From the cell containing the given text, extract its center point as [x, y] coordinate. 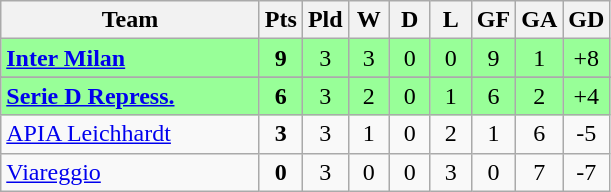
+8 [586, 58]
-5 [586, 134]
7 [540, 172]
Pld [325, 20]
Serie D Repress. [130, 96]
GD [586, 20]
GA [540, 20]
Team [130, 20]
Pts [280, 20]
-7 [586, 172]
GF [493, 20]
L [450, 20]
D [410, 20]
APIA Leichhardt [130, 134]
Inter Milan [130, 58]
W [368, 20]
+4 [586, 96]
Viareggio [130, 172]
